Pinpoint the cell where the given text exists, returning its [X, Y] midpoint coordinate. 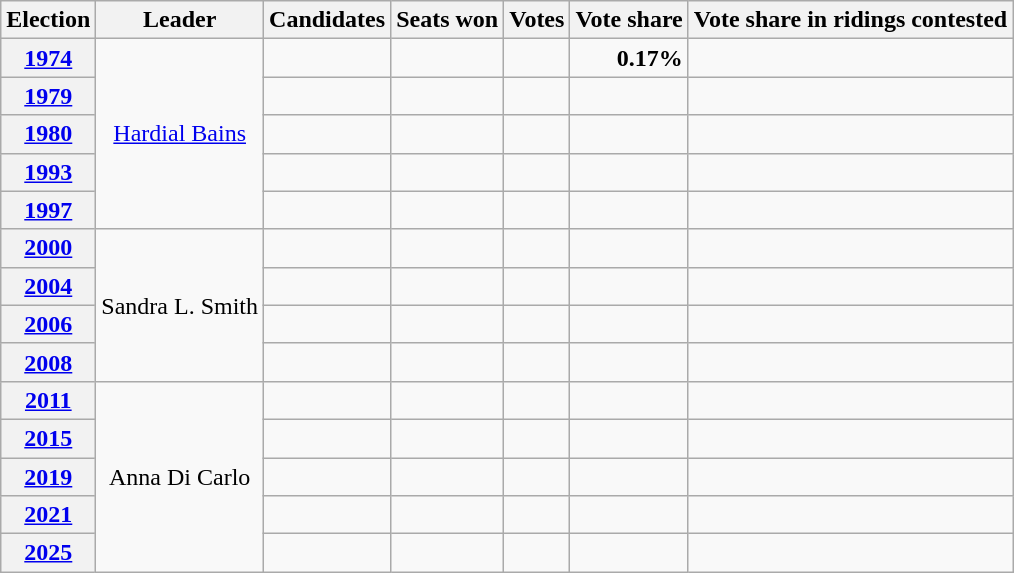
2019 [48, 477]
1974 [48, 58]
Hardial Bains [180, 134]
Election [48, 20]
Sandra L. Smith [180, 305]
0.17% [629, 58]
2006 [48, 324]
2011 [48, 400]
2021 [48, 515]
2004 [48, 286]
2015 [48, 438]
Vote share in ridings contested [850, 20]
Leader [180, 20]
2025 [48, 553]
Seats won [448, 20]
2000 [48, 248]
1979 [48, 96]
Votes [537, 20]
1997 [48, 210]
1980 [48, 134]
Candidates [328, 20]
Anna Di Carlo [180, 476]
2008 [48, 362]
1993 [48, 172]
Vote share [629, 20]
